Provide the (X, Y) coordinate of the cell's center where the given text is located.  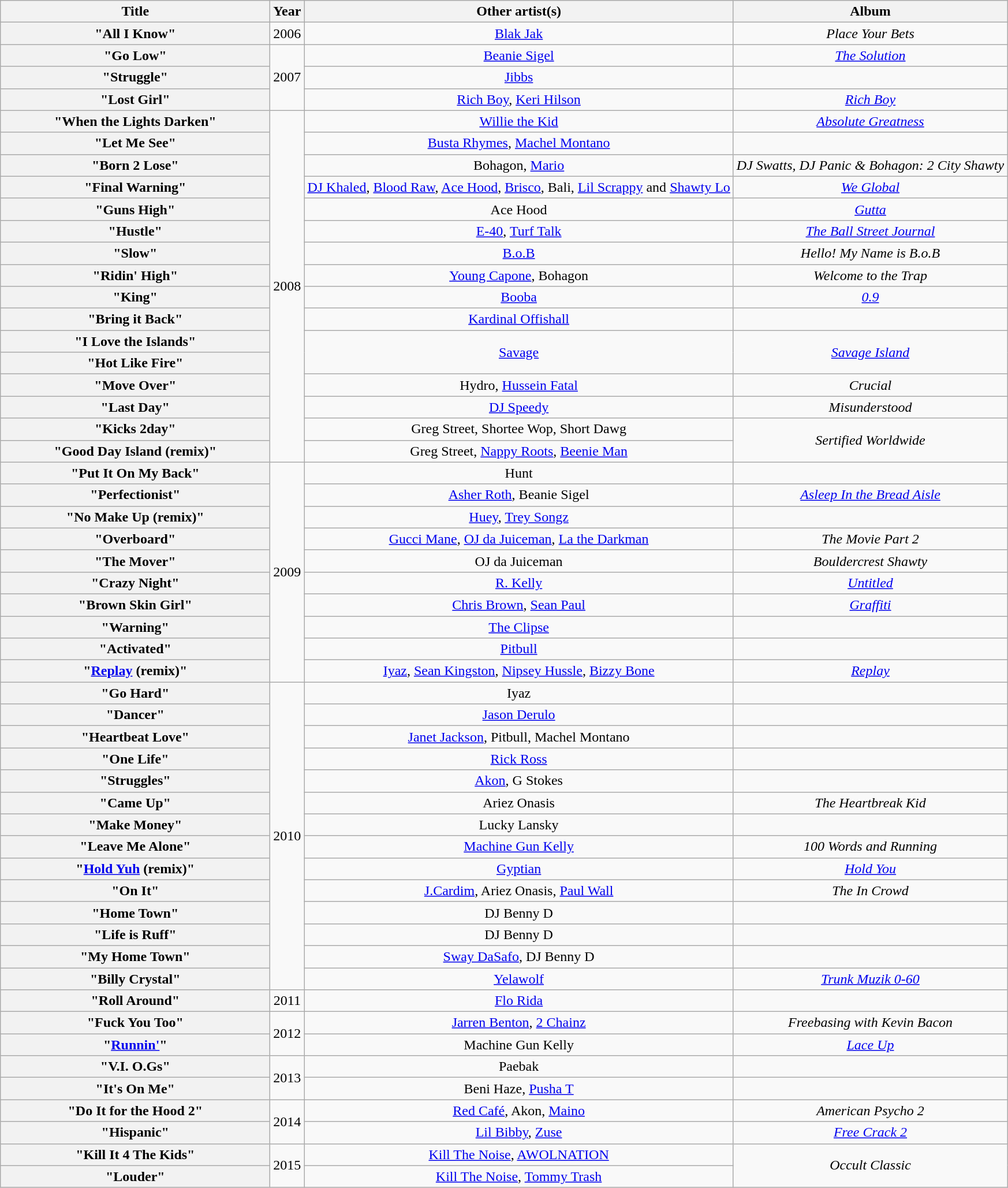
The In Crowd (870, 891)
2012 (288, 1034)
"Kill It 4 The Kids" (135, 1155)
Savage Island (870, 352)
"Life is Ruff" (135, 934)
DJ Speedy (518, 407)
Rich Boy, Keri Hilson (518, 99)
Welcome to the Trap (870, 275)
Iyaz (518, 693)
DJ Swatts, DJ Panic & Bohagon: 2 City Shawty (870, 165)
2014 (288, 1122)
Album (870, 12)
"Bring it Back" (135, 319)
"Born 2 Lose" (135, 165)
Paebak (518, 1067)
E-40, Turf Talk (518, 231)
Ace Hood (518, 209)
"Crazy Night" (135, 583)
J.Cardim, Ariez Onasis, Paul Wall (518, 891)
"Do It for the Hood 2" (135, 1111)
OJ da Juiceman (518, 561)
Graffiti (870, 605)
Gyptian (518, 869)
"Guns High" (135, 209)
R. Kelly (518, 583)
2010 (288, 836)
B.o.B (518, 253)
"I Love the Islands" (135, 341)
"Move Over" (135, 385)
0.9 (870, 297)
"Struggles" (135, 781)
"Final Warning" (135, 187)
Freebasing with Kevin Bacon (870, 1023)
Lace Up (870, 1045)
Crucial (870, 385)
"Hot Like Fire" (135, 363)
American Psycho 2 (870, 1111)
"Let Me See" (135, 143)
Chris Brown, Sean Paul (518, 605)
Willie the Kid (518, 121)
2007 (288, 77)
"Came Up" (135, 803)
Gutta (870, 209)
Year (288, 12)
Flo Rida (518, 1001)
Yelawolf (518, 979)
DJ Khaled, Blood Raw, Ace Hood, Brisco, Bali, Lil Scrappy and Shawty Lo (518, 187)
"King" (135, 297)
"Dancer" (135, 715)
"Lost Girl" (135, 99)
Bohagon, Mario (518, 165)
"Hustle" (135, 231)
"Activated" (135, 649)
2008 (288, 286)
Hold You (870, 869)
Young Capone, Bohagon (518, 275)
Lucky Lansky (518, 825)
Greg Street, Shortee Wop, Short Dawg (518, 429)
Huey, Trey Songz (518, 517)
"Ridin' High" (135, 275)
"On It" (135, 891)
Sway DaSafo, DJ Benny D (518, 956)
Rick Ross (518, 759)
We Global (870, 187)
Replay (870, 671)
"Roll Around" (135, 1001)
Asher Roth, Beanie Sigel (518, 495)
Jason Derulo (518, 715)
The Movie Part 2 (870, 539)
Ariez Onasis (518, 803)
The Clipse (518, 627)
Lil Bibby, Zuse (518, 1133)
Kill The Noise, Tommy Trash (518, 1176)
Kardinal Offishall (518, 319)
Pitbull (518, 649)
Gucci Mane, OJ da Juiceman, La the Darkman (518, 539)
"Go Hard" (135, 693)
"One Life" (135, 759)
Iyaz, Sean Kingston, Nipsey Hussle, Bizzy Bone (518, 671)
2006 (288, 33)
"Warning" (135, 627)
"Hold Yuh (remix)" (135, 869)
Booba (518, 297)
"Last Day" (135, 407)
"Overboard" (135, 539)
Savage (518, 352)
"The Mover" (135, 561)
Akon, G Stokes (518, 781)
"Runnin'" (135, 1045)
Asleep In the Bread Aisle (870, 495)
"Kicks 2day" (135, 429)
Other artist(s) (518, 12)
"Leave Me Alone" (135, 847)
Occult Classic (870, 1165)
"V.I. O.Gs" (135, 1067)
Red Café, Akon, Maino (518, 1111)
"Billy Crystal" (135, 979)
2015 (288, 1165)
"Struggle" (135, 77)
"Perfectionist" (135, 495)
Hydro, Hussein Fatal (518, 385)
"Good Day Island (remix)" (135, 451)
The Ball Street Journal (870, 231)
Kill The Noise, AWOLNATION (518, 1155)
100 Words and Running (870, 847)
Trunk Muzik 0-60 (870, 979)
Jibbs (518, 77)
Hello! My Name is B.o.B (870, 253)
"Brown Skin Girl" (135, 605)
"All I Know" (135, 33)
"Go Low" (135, 55)
Rich Boy (870, 99)
"Slow" (135, 253)
"Fuck You Too" (135, 1023)
Absolute Greatness (870, 121)
Place Your Bets (870, 33)
Beni Haze, Pusha T (518, 1089)
Bouldercrest Shawty (870, 561)
"When the Lights Darken" (135, 121)
"It's On Me" (135, 1089)
Misunderstood (870, 407)
Beanie Sigel (518, 55)
"Heartbeat Love" (135, 737)
Title (135, 12)
Hunt (518, 473)
"Replay (remix)" (135, 671)
Busta Rhymes, Machel Montano (518, 143)
Jarren Benton, 2 Chainz (518, 1023)
Greg Street, Nappy Roots, Beenie Man (518, 451)
"Home Town" (135, 913)
"Hispanic" (135, 1133)
"Make Money" (135, 825)
"No Make Up (remix)" (135, 517)
2009 (288, 572)
Blak Jak (518, 33)
2013 (288, 1078)
"Put It On My Back" (135, 473)
The Heartbreak Kid (870, 803)
2011 (288, 1001)
Sertified Worldwide (870, 440)
Free Crack 2 (870, 1133)
"My Home Town" (135, 956)
Janet Jackson, Pitbull, Machel Montano (518, 737)
The Solution (870, 55)
"Louder" (135, 1176)
Untitled (870, 583)
